Search for the cell housing the specified text and yield its [x, y] center coordinate. 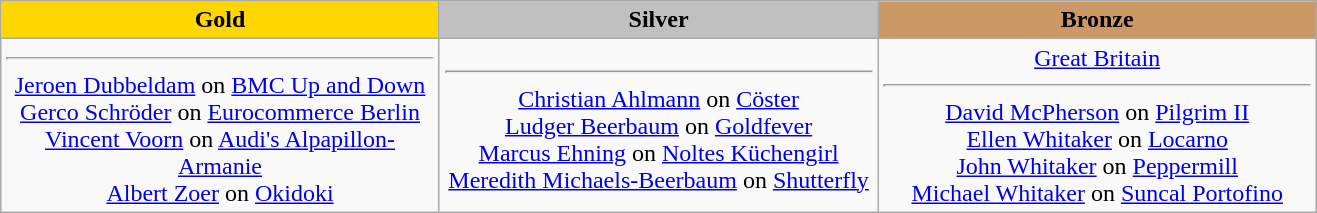
Christian Ahlmann on CösterLudger Beerbaum on GoldfeverMarcus Ehning on Noltes KüchengirlMeredith Michaels-Beerbaum on Shutterfly [658, 126]
Silver [658, 20]
Great BritainDavid McPherson on Pilgrim IIEllen Whitaker on LocarnoJohn Whitaker on PeppermillMichael Whitaker on Suncal Portofino [1098, 126]
Bronze [1098, 20]
Gold [220, 20]
Jeroen Dubbeldam on BMC Up and DownGerco Schröder on Eurocommerce BerlinVincent Voorn on Audi's Alpapillon-ArmanieAlbert Zoer on Okidoki [220, 126]
